Find where the given text appears and provide that cell's center as [X, Y] coordinate. 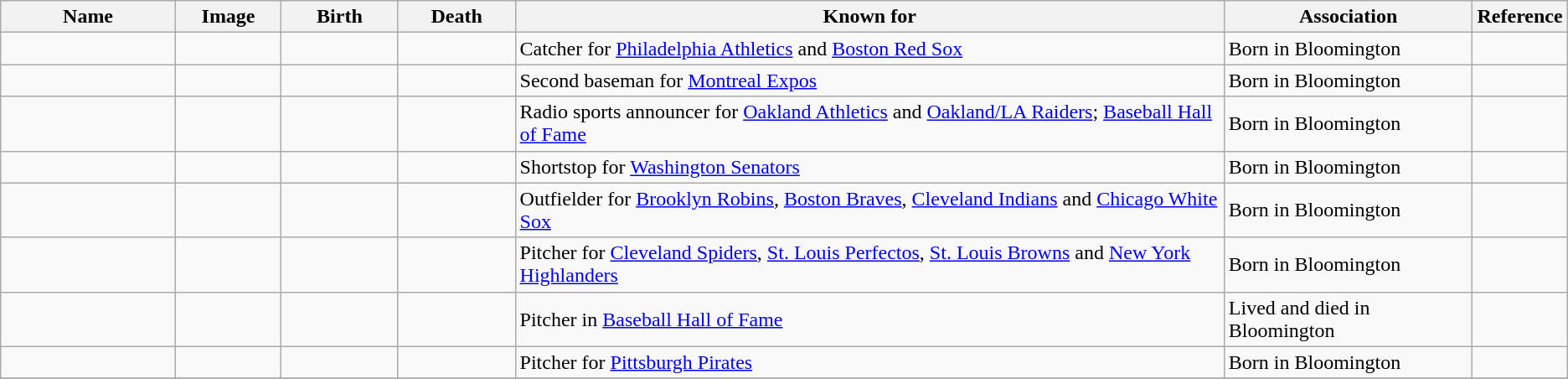
Radio sports announcer for Oakland Athletics and Oakland/LA Raiders; Baseball Hall of Fame [869, 124]
Image [228, 17]
Shortstop for Washington Senators [869, 167]
Reference [1519, 17]
Pitcher for Pittsburgh Pirates [869, 362]
Second baseman for Montreal Expos [869, 80]
Death [456, 17]
Known for [869, 17]
Pitcher for Cleveland Spiders, St. Louis Perfectos, St. Louis Browns and New York Highlanders [869, 265]
Lived and died in Bloomington [1349, 319]
Birth [340, 17]
Outfielder for Brooklyn Robins, Boston Braves, Cleveland Indians and Chicago White Sox [869, 210]
Name [89, 17]
Pitcher in Baseball Hall of Fame [869, 319]
Catcher for Philadelphia Athletics and Boston Red Sox [869, 49]
Association [1349, 17]
